Detect which cell encompasses the target text, then output its (x, y) center coordinate. 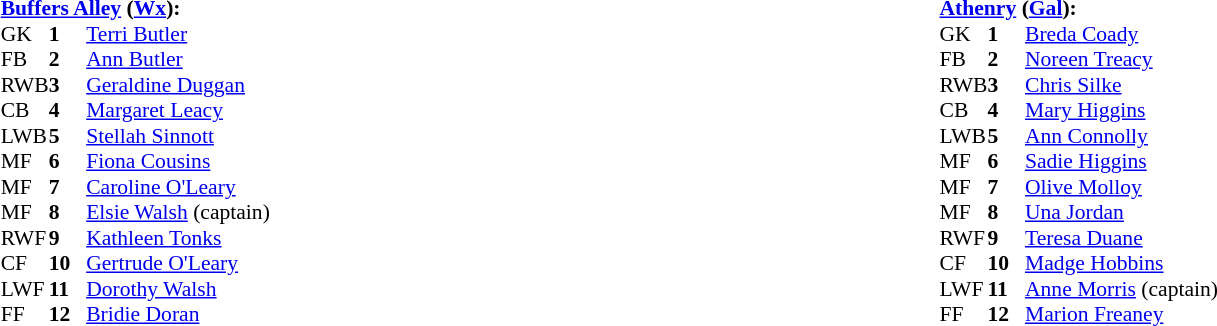
Stellah Sinnott (178, 136)
Kathleen Tonks (178, 238)
Elsie Walsh (captain) (178, 213)
Dorothy Walsh (178, 289)
Ann Butler (178, 59)
Fiona Cousins (178, 161)
Margaret Leacy (178, 111)
Caroline O'Leary (178, 187)
Gertrude O'Leary (178, 263)
Geraldine Duggan (178, 85)
Terri Butler (178, 34)
